Find where the given text appears and provide that cell's center as [x, y] coordinate. 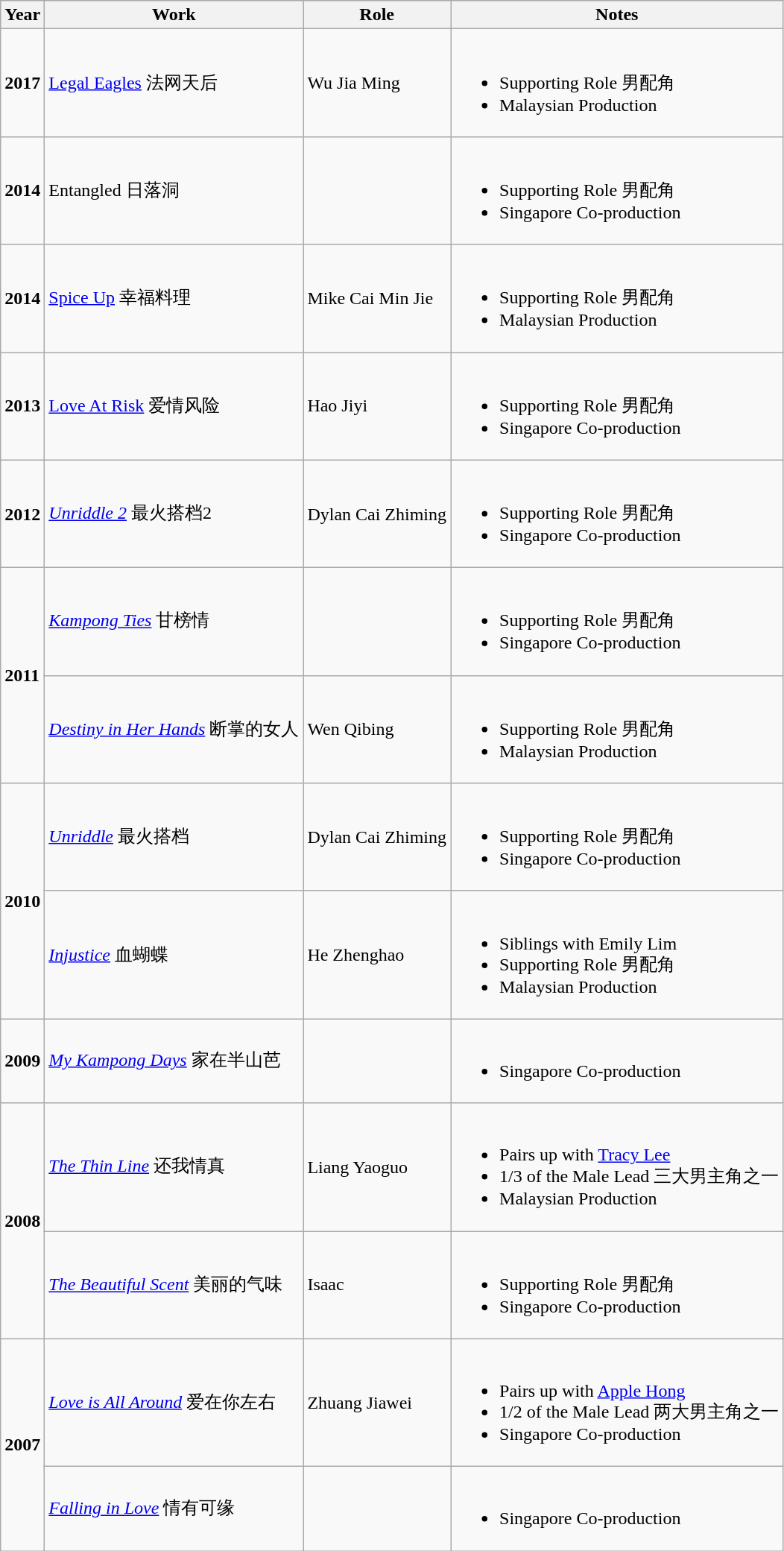
Pairs up with Tracy Lee1/3 of the Male Lead 三大男主角之一Malaysian Production [617, 1167]
Hao Jiyi [377, 405]
Injustice 血蝴蝶 [174, 955]
Pairs up with Apple Hong1/2 of the Male Lead 两大男主角之一Singapore Co-production [617, 1403]
Siblings with Emily LimSupporting Role 男配角Malaysian Production [617, 955]
Isaac [377, 1285]
2012 [22, 514]
2008 [22, 1221]
Love At Risk 爱情风险 [174, 405]
2009 [22, 1061]
Zhuang Jiawei [377, 1403]
Unriddle 2 最火搭档2 [174, 514]
Love is All Around 爱在你左右 [174, 1403]
Mike Cai Min Jie [377, 298]
Wu Jia Ming [377, 83]
Work [174, 15]
Role [377, 15]
2011 [22, 675]
He Zhenghao [377, 955]
The Beautiful Scent 美丽的气味 [174, 1285]
2017 [22, 83]
Wen Qibing [377, 729]
Unriddle 最火搭档 [174, 838]
Falling in Love 情有可缘 [174, 1509]
My Kampong Days 家在半山芭 [174, 1061]
2010 [22, 901]
Kampong Ties 甘榜情 [174, 622]
Legal Eagles 法网天后 [174, 83]
Notes [617, 15]
The Thin Line 还我情真 [174, 1167]
Destiny in Her Hands 断掌的女人 [174, 729]
Entangled 日落洞 [174, 191]
Year [22, 15]
Spice Up 幸福料理 [174, 298]
Liang Yaoguo [377, 1167]
2013 [22, 405]
2007 [22, 1444]
